Locate the cell with the specified text and output its (X, Y) center coordinate. 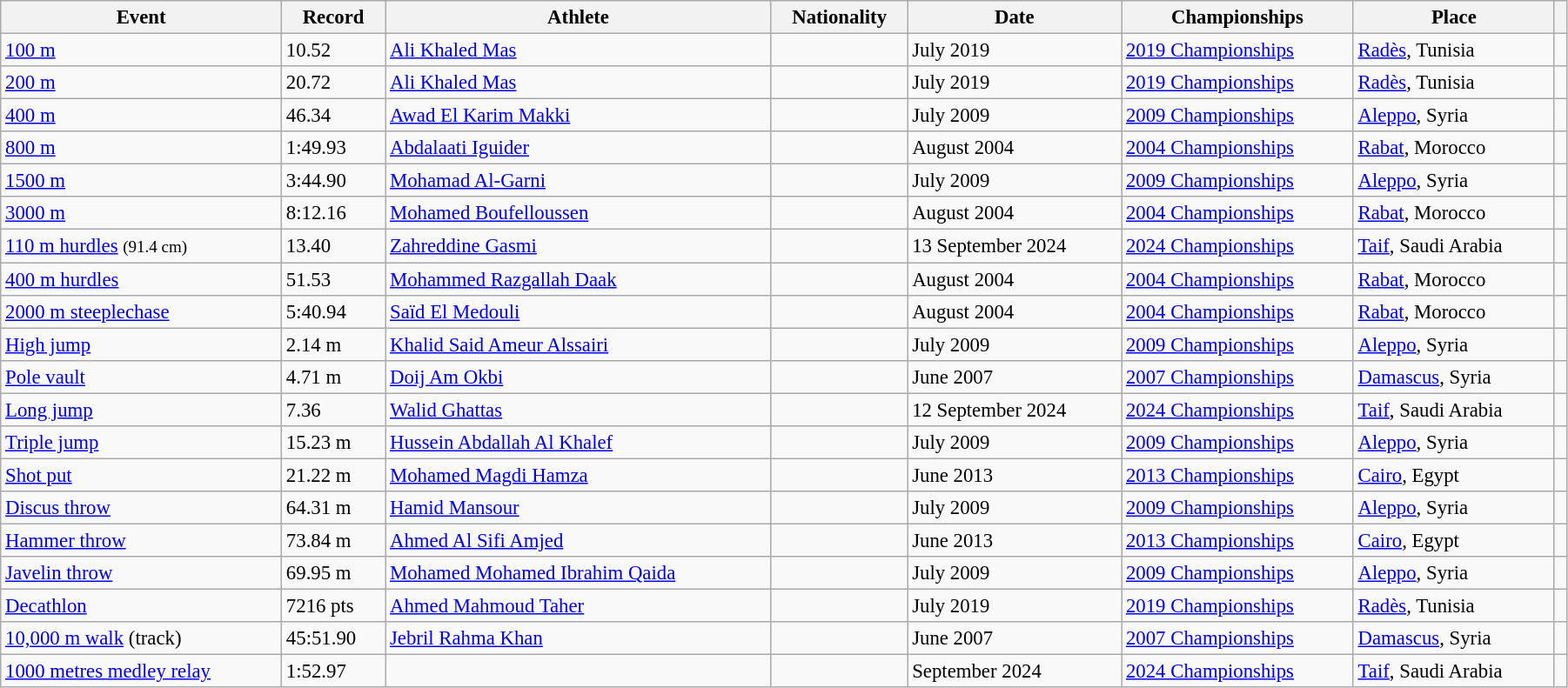
10.52 (334, 50)
4.71 m (334, 377)
High jump (141, 344)
Shot put (141, 475)
5:40.94 (334, 311)
20.72 (334, 83)
400 m (141, 116)
Javelin throw (141, 573)
12 September 2024 (1015, 410)
3:44.90 (334, 181)
Hussein Abdallah Al Khalef (579, 443)
13 September 2024 (1015, 246)
Discus throw (141, 508)
10,000 m walk (track) (141, 638)
Record (334, 17)
Mohamed Mohamed Ibrahim Qaida (579, 573)
45:51.90 (334, 638)
Mohamed Boufelloussen (579, 213)
46.34 (334, 116)
Athlete (579, 17)
400 m hurdles (141, 279)
Mohamed Magdi Hamza (579, 475)
1:49.93 (334, 148)
Awad El Karim Makki (579, 116)
Mohammed Razgallah Daak (579, 279)
800 m (141, 148)
Mohamad Al-Garni (579, 181)
Hammer throw (141, 540)
21.22 m (334, 475)
Ahmed Al Sifi Amjed (579, 540)
64.31 m (334, 508)
Khalid Said Ameur Alssairi (579, 344)
13.40 (334, 246)
Walid Ghattas (579, 410)
Date (1015, 17)
15.23 m (334, 443)
Doij Am Okbi (579, 377)
1:52.97 (334, 671)
7216 pts (334, 606)
Championships (1237, 17)
Triple jump (141, 443)
1500 m (141, 181)
2.14 m (334, 344)
Decathlon (141, 606)
Pole vault (141, 377)
73.84 m (334, 540)
Abdalaati Iguider (579, 148)
1000 metres medley relay (141, 671)
Nationality (839, 17)
Zahreddine Gasmi (579, 246)
2000 m steeplechase (141, 311)
69.95 m (334, 573)
8:12.16 (334, 213)
Event (141, 17)
September 2024 (1015, 671)
Long jump (141, 410)
3000 m (141, 213)
7.36 (334, 410)
100 m (141, 50)
Saïd El Medouli (579, 311)
Ahmed Mahmoud Taher (579, 606)
Place (1453, 17)
Jebril Rahma Khan (579, 638)
200 m (141, 83)
110 m hurdles (91.4 cm) (141, 246)
51.53 (334, 279)
Hamid Mansour (579, 508)
